Extract the [X, Y] coordinate from the center of the cell holding the provided text.  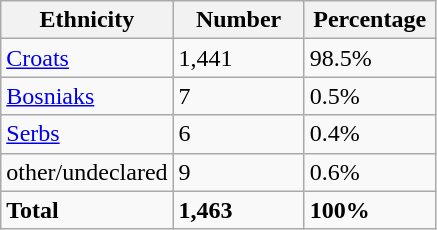
7 [238, 96]
Number [238, 20]
100% [370, 210]
98.5% [370, 58]
1,441 [238, 58]
9 [238, 172]
Croats [87, 58]
0.6% [370, 172]
1,463 [238, 210]
Bosniaks [87, 96]
0.5% [370, 96]
Percentage [370, 20]
6 [238, 134]
Ethnicity [87, 20]
0.4% [370, 134]
other/undeclared [87, 172]
Total [87, 210]
Serbs [87, 134]
